Identify which cell holds the provided text, then report its (x, y) central coordinate. 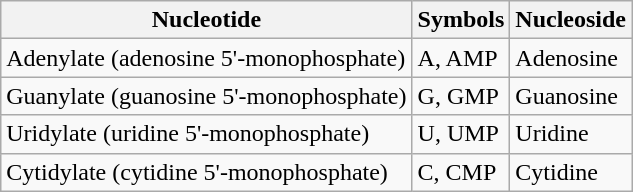
Uridylate (uridine 5'-monophosphate) (206, 134)
Cytidine (571, 172)
G, GMP (461, 96)
C, CMP (461, 172)
Nucleotide (206, 20)
Uridine (571, 134)
Adenosine (571, 58)
Adenylate (adenosine 5'-monophosphate) (206, 58)
U, UMP (461, 134)
Guanylate (guanosine 5'-monophosphate) (206, 96)
Cytidylate (cytidine 5'-monophosphate) (206, 172)
Symbols (461, 20)
A, AMP (461, 58)
Guanosine (571, 96)
Nucleoside (571, 20)
